Return the (X, Y) coordinate for the center point of the cell that contains the specified text.  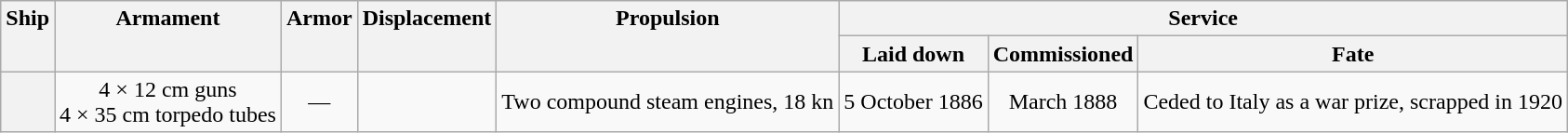
Fate (1353, 54)
Propulsion (668, 36)
March 1888 (1063, 102)
Laid down (913, 54)
Ceded to Italy as a war prize, scrapped in 1920 (1353, 102)
Armament (168, 36)
5 October 1886 (913, 102)
Armor (319, 36)
Ship (28, 36)
Commissioned (1063, 54)
Displacement (427, 36)
— (319, 102)
Service (1203, 19)
4 × 12 cm guns4 × 35 cm torpedo tubes (168, 102)
Two compound steam engines, 18 kn (668, 102)
